Search for the cell housing the specified text and yield its (X, Y) center coordinate. 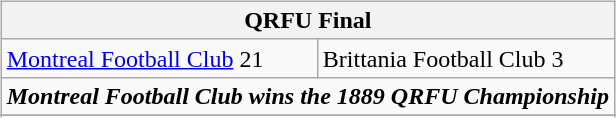
Montreal Football Club 21 (159, 58)
QRFU Final (308, 20)
Brittania Football Club 3 (466, 58)
Montreal Football Club wins the 1889 QRFU Championship (308, 96)
